Provide the (x, y) coordinate of the cell's center where the given text is located.  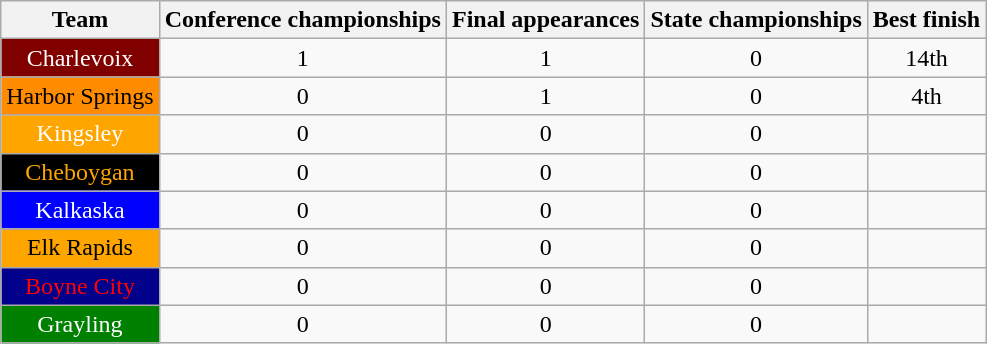
Cheboygan (80, 172)
Elk Rapids (80, 248)
Kingsley (80, 134)
Kalkaska (80, 210)
Boyne City (80, 286)
4th (926, 96)
State championships (756, 20)
Harbor Springs (80, 96)
Best finish (926, 20)
Grayling (80, 324)
Conference championships (302, 20)
Final appearances (545, 20)
Charlevoix (80, 58)
14th (926, 58)
Team (80, 20)
